From the cell containing the given text, extract its center point as (X, Y) coordinate. 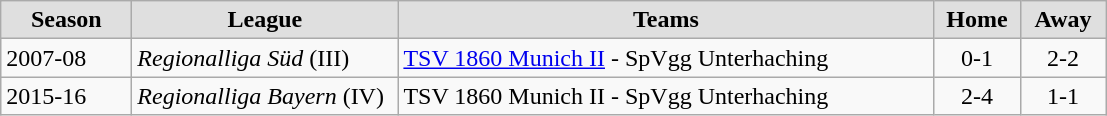
2015-16 (66, 96)
Away (1063, 20)
Regionalliga Süd (III) (265, 58)
2007-08 (66, 58)
0-1 (977, 58)
Teams (666, 20)
2-2 (1063, 58)
Season (66, 20)
League (265, 20)
2-4 (977, 96)
Home (977, 20)
Regionalliga Bayern (IV) (265, 96)
1-1 (1063, 96)
